Find where the given text appears and provide that cell's center as [X, Y] coordinate. 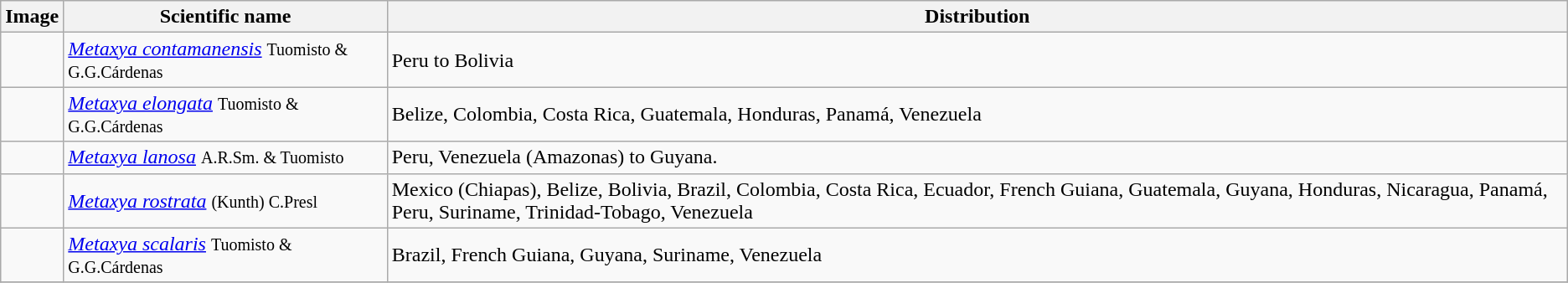
Metaxya rostrata (Kunth) C.Presl [225, 201]
Metaxya contamanensis Tuomisto & G.G.Cárdenas [225, 60]
Metaxya scalaris Tuomisto & G.G.Cárdenas [225, 255]
Peru to Bolivia [977, 60]
Belize, Colombia, Costa Rica, Guatemala, Honduras, Panamá, Venezuela [977, 114]
Metaxya elongata Tuomisto & G.G.Cárdenas [225, 114]
Peru, Venezuela (Amazonas) to Guyana. [977, 157]
Scientific name [225, 17]
Brazil, French Guiana, Guyana, Suriname, Venezuela [977, 255]
Distribution [977, 17]
Metaxya lanosa A.R.Sm. & Tuomisto [225, 157]
Image [32, 17]
